Locate the cell with the specified text and output its (X, Y) center coordinate. 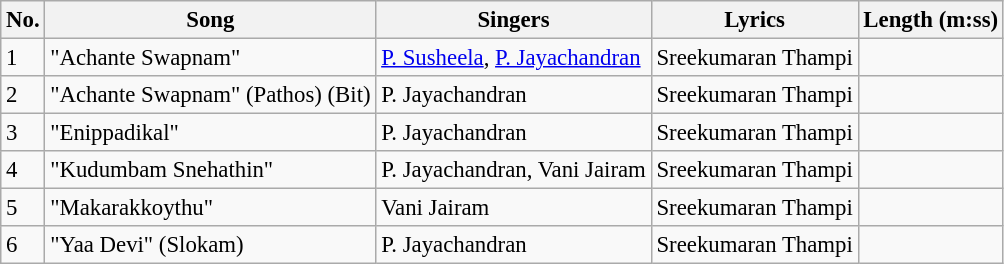
6 (23, 245)
"Yaa Devi" (Slokam) (210, 245)
"Enippadikal" (210, 133)
1 (23, 58)
"Makarakkoythu" (210, 208)
No. (23, 20)
Vani Jairam (514, 208)
Song (210, 20)
"Achante Swapnam" (Pathos) (Bit) (210, 95)
5 (23, 208)
2 (23, 95)
"Achante Swapnam" (210, 58)
Length (m:ss) (930, 20)
Lyrics (754, 20)
4 (23, 170)
3 (23, 133)
P. Jayachandran, Vani Jairam (514, 170)
Singers (514, 20)
"Kudumbam Snehathin" (210, 170)
P. Susheela, P. Jayachandran (514, 58)
